Return the [X, Y] coordinate for the center point of the cell that contains the specified text.  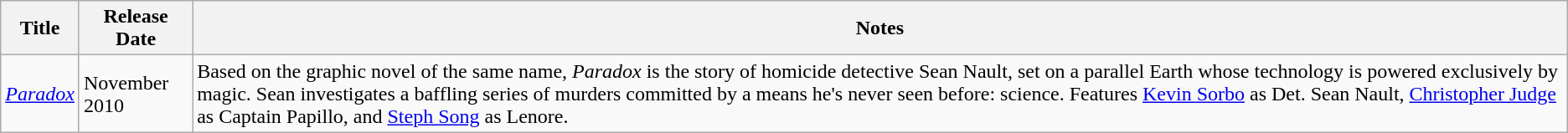
November 2010 [136, 94]
Notes [880, 28]
Title [40, 28]
Release Date [136, 28]
Paradox [40, 94]
